Pinpoint the cell where the given text exists, returning its [x, y] midpoint coordinate. 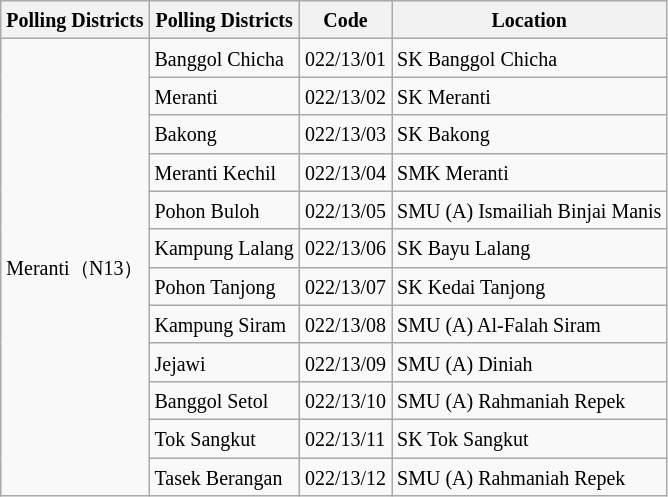
Meranti [224, 96]
SK Meranti [530, 96]
022/13/01 [345, 58]
Kampung Lalang [224, 248]
Tok Sangkut [224, 438]
Code [345, 20]
SK Kedai Tanjong [530, 286]
SK Tok Sangkut [530, 438]
Kampung Siram [224, 324]
Pohon Buloh [224, 210]
022/13/07 [345, 286]
SK Bakong [530, 134]
Bakong [224, 134]
SMU (A) Al-Falah Siram [530, 324]
SK Banggol Chicha [530, 58]
Location [530, 20]
Meranti（N13） [75, 268]
022/13/06 [345, 248]
022/13/11 [345, 438]
SMK Meranti [530, 172]
Meranti Kechil [224, 172]
Pohon Tanjong [224, 286]
022/13/12 [345, 477]
022/13/04 [345, 172]
022/13/08 [345, 324]
022/13/09 [345, 362]
SK Bayu Lalang [530, 248]
022/13/03 [345, 134]
022/13/10 [345, 400]
022/13/02 [345, 96]
Tasek Berangan [224, 477]
Banggol Chicha [224, 58]
SMU (A) Diniah [530, 362]
022/13/05 [345, 210]
Jejawi [224, 362]
Banggol Setol [224, 400]
SMU (A) Ismailiah Binjai Manis [530, 210]
